Scan for the cell matching the given text and deliver its (x, y) coordinate at center. 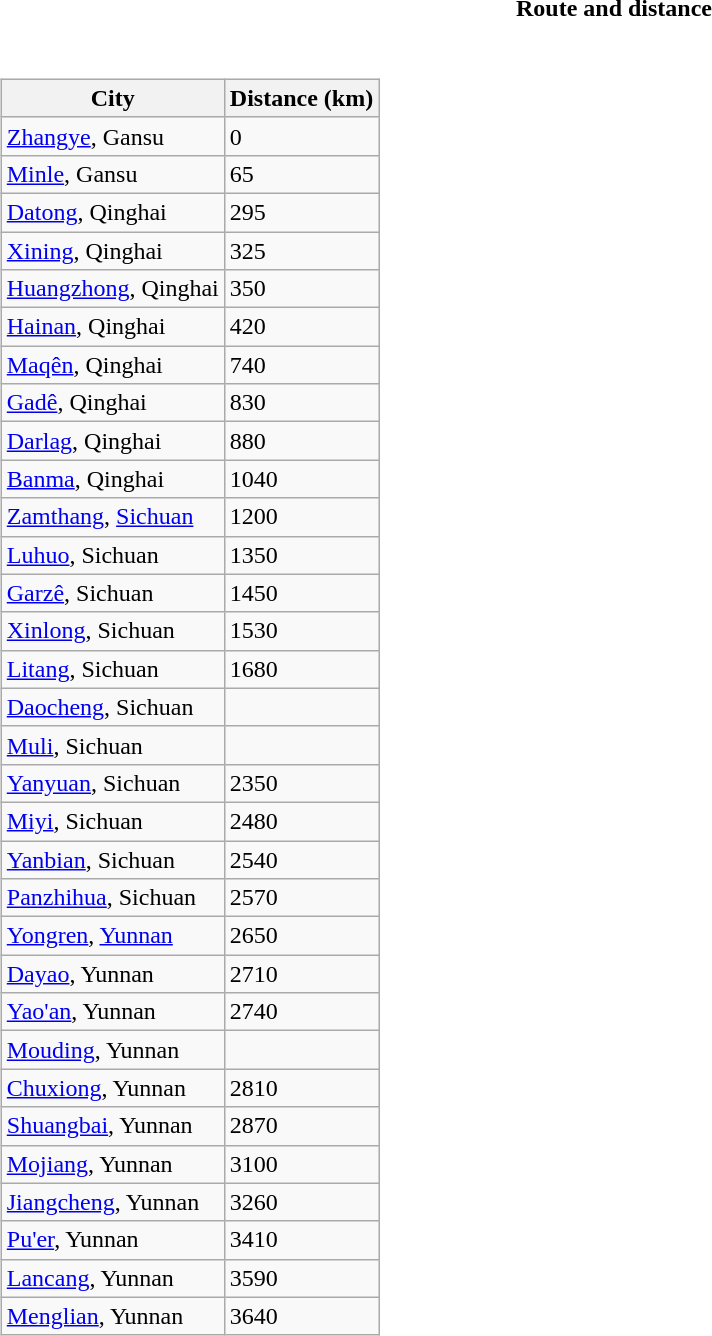
740 (301, 365)
2650 (301, 936)
Pu'er, Yunnan (112, 1240)
Yao'an, Yunnan (112, 1012)
3100 (301, 1164)
2740 (301, 1012)
3260 (301, 1202)
Xinlong, Sichuan (112, 631)
2480 (301, 821)
Zhangye, Gansu (112, 136)
Daocheng, Sichuan (112, 707)
1350 (301, 555)
2870 (301, 1126)
City (112, 98)
Huangzhong, Qinghai (112, 289)
3590 (301, 1278)
Datong, Qinghai (112, 212)
Lancang, Yunnan (112, 1278)
Xining, Qinghai (112, 251)
Chuxiong, Yunnan (112, 1088)
880 (301, 441)
1530 (301, 631)
325 (301, 251)
Distance (km) (301, 98)
Dayao, Yunnan (112, 974)
Yanyuan, Sichuan (112, 783)
Luhuo, Sichuan (112, 555)
2570 (301, 898)
Hainan, Qinghai (112, 327)
Shuangbai, Yunnan (112, 1126)
2710 (301, 974)
1040 (301, 479)
Maqên, Qinghai (112, 365)
Garzê, Sichuan (112, 593)
65 (301, 174)
Yanbian, Sichuan (112, 859)
Panzhihua, Sichuan (112, 898)
Mojiang, Yunnan (112, 1164)
Mouding, Yunnan (112, 1050)
3410 (301, 1240)
Zamthang, Sichuan (112, 517)
3640 (301, 1316)
2540 (301, 859)
Muli, Sichuan (112, 745)
1450 (301, 593)
Jiangcheng, Yunnan (112, 1202)
Menglian, Yunnan (112, 1316)
0 (301, 136)
Miyi, Sichuan (112, 821)
Banma, Qinghai (112, 479)
Gadê, Qinghai (112, 403)
1200 (301, 517)
350 (301, 289)
Litang, Sichuan (112, 669)
1680 (301, 669)
830 (301, 403)
2810 (301, 1088)
Darlag, Qinghai (112, 441)
2350 (301, 783)
295 (301, 212)
Yongren, Yunnan (112, 936)
Minle, Gansu (112, 174)
420 (301, 327)
